Find where the given text appears and provide that cell's center as (X, Y) coordinate. 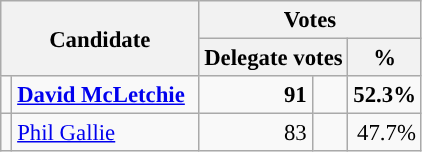
Votes (310, 20)
83 (256, 133)
% (384, 58)
Phil Gallie (106, 133)
47.7% (384, 133)
91 (256, 95)
Delegate votes (274, 58)
David McLetchie (106, 95)
52.3% (384, 95)
Candidate (100, 38)
